Provide the [x, y] coordinate of the cell's center where the given text is located.  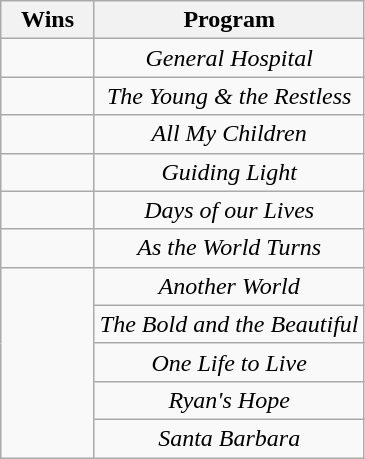
Wins [48, 20]
General Hospital [229, 58]
Another World [229, 286]
One Life to Live [229, 362]
Program [229, 20]
All My Children [229, 134]
Ryan's Hope [229, 400]
Guiding Light [229, 172]
As the World Turns [229, 248]
Santa Barbara [229, 438]
The Bold and the Beautiful [229, 324]
Days of our Lives [229, 210]
The Young & the Restless [229, 96]
